For the text-containing cell, return its midpoint in (X, Y) coordinate format. 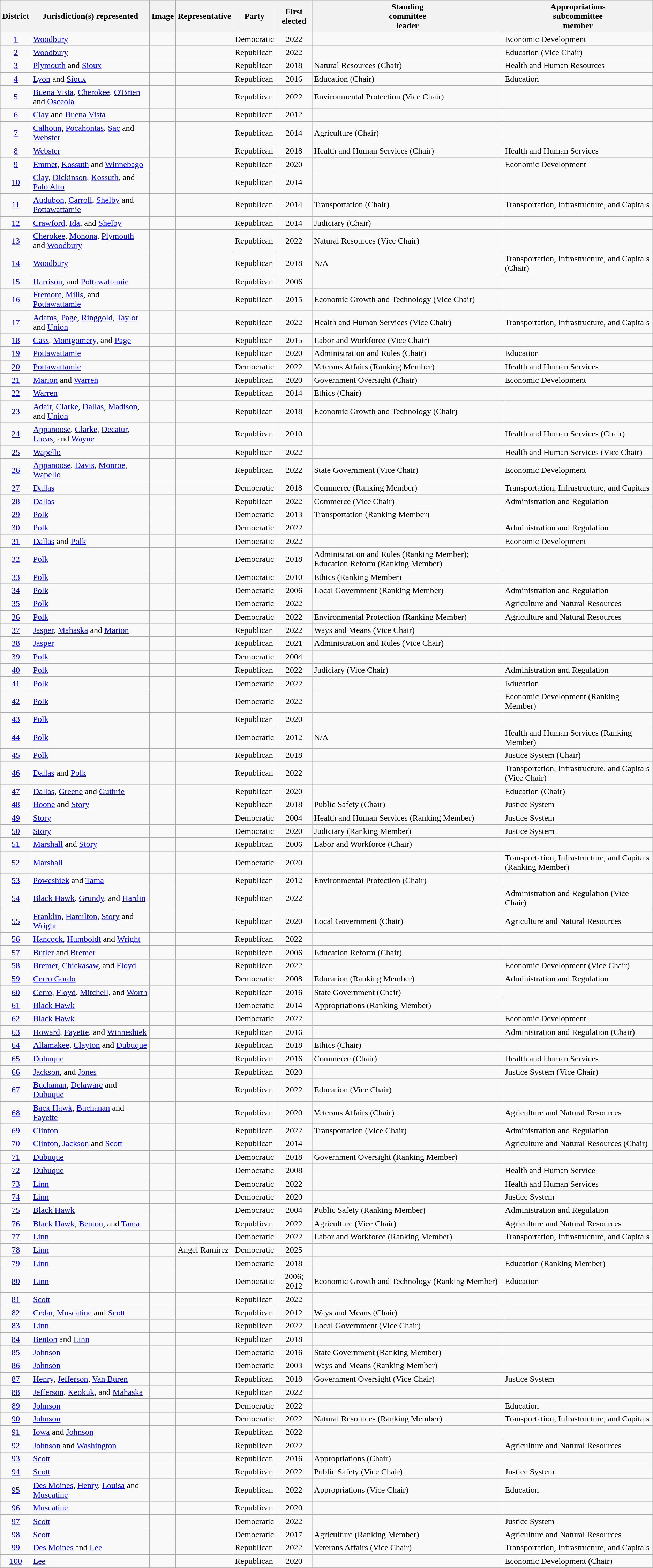
8 (16, 151)
Image (163, 16)
Audubon, Carroll, Shelby and Pottawattamie (90, 204)
State Government (Chair) (407, 992)
Administration and Regulation (Chair) (578, 1032)
Transportation (Ranking Member) (407, 515)
95 (16, 1490)
Standingcommitteeleader (407, 16)
51 (16, 844)
Government Oversight (Chair) (407, 380)
Des Moines, Henry, Louisa and Muscatine (90, 1490)
37 (16, 630)
85 (16, 1352)
Dallas, Greene and Guthrie (90, 791)
70 (16, 1144)
75 (16, 1210)
Black Hawk, Benton, and Tama (90, 1224)
Johnson and Washington (90, 1446)
Commerce (Chair) (407, 1059)
60 (16, 992)
65 (16, 1059)
26 (16, 470)
Cherokee, Monona, Plymouth and Woodbury (90, 241)
Administration and Rules (Chair) (407, 353)
Webster (90, 151)
16 (16, 299)
83 (16, 1326)
89 (16, 1405)
41 (16, 683)
28 (16, 501)
2003 (294, 1366)
Des Moines and Lee (90, 1548)
39 (16, 657)
Health and Human Resources (578, 66)
Ways and Means (Chair) (407, 1313)
Justice System (Vice Chair) (578, 1072)
Franklin, Hamilton, Story and Wright (90, 921)
Appanoose, Davis, Monroe, Wapello (90, 470)
80 (16, 1281)
Administration and Rules (Ranking Member); Education Reform (Ranking Member) (407, 559)
Agriculture and Natural Resources (Chair) (578, 1144)
Adams, Page, Ringgold, Taylor and Union (90, 322)
Poweshiek and Tama (90, 880)
42 (16, 701)
Natural Resources (Chair) (407, 66)
Economic Development (Ranking Member) (578, 701)
Appanoose, Clarke, Decatur, Lucas, and Wayne (90, 434)
7 (16, 133)
43 (16, 719)
Clay, Dickinson, Kossuth, and Palo Alto (90, 182)
Buchanan, Delaware and Dubuque (90, 1090)
Veterans Affairs (Ranking Member) (407, 367)
Health and Human Service (578, 1170)
67 (16, 1090)
State Government (Vice Chair) (407, 470)
Clinton (90, 1130)
13 (16, 241)
Crawford, Ida, and Shelby (90, 223)
Local Government (Ranking Member) (407, 590)
78 (16, 1250)
33 (16, 577)
59 (16, 979)
Judiciary (Ranking Member) (407, 831)
96 (16, 1508)
86 (16, 1366)
Emmet, Kossuth and Winnebago (90, 164)
Ethics (Ranking Member) (407, 577)
38 (16, 643)
Jackson, and Jones (90, 1072)
Wapello (90, 452)
50 (16, 831)
21 (16, 380)
Transportation, Infrastructure, and Capitals (Vice Chair) (578, 773)
93 (16, 1459)
54 (16, 898)
Veterans Affairs (Chair) (407, 1112)
State Government (Ranking Member) (407, 1352)
Jasper (90, 643)
Transportation, Infrastructure, and Capitals (Chair) (578, 264)
Appropriations (Ranking Member) (407, 1006)
58 (16, 965)
Agriculture (Ranking Member) (407, 1535)
27 (16, 488)
48 (16, 805)
Commerce (Ranking Member) (407, 488)
11 (16, 204)
Marshall (90, 863)
55 (16, 921)
44 (16, 737)
2021 (294, 643)
34 (16, 590)
2006; 2012 (294, 1281)
Lee (90, 1561)
32 (16, 559)
Local Government (Chair) (407, 921)
Clinton, Jackson and Scott (90, 1144)
Agriculture (Vice Chair) (407, 1224)
Economic Growth and Technology (Ranking Member) (407, 1281)
92 (16, 1446)
Labor and Workforce (Chair) (407, 844)
Transportation (Chair) (407, 204)
Buena Vista, Cherokee, O'Brien and Osceola (90, 97)
District (16, 16)
57 (16, 952)
47 (16, 791)
Representative (204, 16)
Black Hawk, Grundy, and Hardin (90, 898)
Fremont, Mills, and Pottawattamie (90, 299)
91 (16, 1432)
Jasper, Mahaska and Marion (90, 630)
29 (16, 515)
Economic Growth and Technology (Vice Chair) (407, 299)
Appropriations (Vice Chair) (407, 1490)
Education Reform (Chair) (407, 952)
Warren (90, 393)
Marshall and Story (90, 844)
79 (16, 1263)
10 (16, 182)
Transportation (Vice Chair) (407, 1130)
63 (16, 1032)
18 (16, 340)
76 (16, 1224)
61 (16, 1006)
46 (16, 773)
56 (16, 939)
36 (16, 617)
88 (16, 1392)
Adair, Clarke, Dallas, Madison, and Union (90, 411)
17 (16, 322)
74 (16, 1197)
Judiciary (Vice Chair) (407, 670)
77 (16, 1237)
90 (16, 1419)
87 (16, 1379)
Party (255, 16)
19 (16, 353)
Plymouth and Sioux (90, 66)
Lyon and Sioux (90, 79)
Public Safety (Chair) (407, 805)
Natural Resources (Ranking Member) (407, 1419)
Environmental Protection (Ranking Member) (407, 617)
20 (16, 367)
Appropriations (Chair) (407, 1459)
35 (16, 604)
81 (16, 1299)
Commerce (Vice Chair) (407, 501)
Iowa and Johnson (90, 1432)
9 (16, 164)
Firstelected (294, 16)
52 (16, 863)
Judiciary (Chair) (407, 223)
4 (16, 79)
Howard, Fayette, and Winneshiek (90, 1032)
Cerro Gordo (90, 979)
Environmental Protection (Chair) (407, 880)
84 (16, 1339)
23 (16, 411)
Boone and Story (90, 805)
Bremer, Chickasaw, and Floyd (90, 965)
Economic Development (Chair) (578, 1561)
Transportation, Infrastructure, and Capitals (Ranking Member) (578, 863)
Jurisdiction(s) represented (90, 16)
94 (16, 1472)
14 (16, 264)
Cedar, Muscatine and Scott (90, 1313)
Economic Growth and Technology (Chair) (407, 411)
Economic Development (Vice Chair) (578, 965)
68 (16, 1112)
Appropriationssubcommitteemember (578, 16)
Ways and Means (Ranking Member) (407, 1366)
49 (16, 818)
Cerro, Floyd, Mitchell, and Worth (90, 992)
45 (16, 755)
15 (16, 282)
Public Safety (Ranking Member) (407, 1210)
Benton and Linn (90, 1339)
100 (16, 1561)
Natural Resources (Vice Chair) (407, 241)
98 (16, 1535)
Labor and Workforce (Vice Chair) (407, 340)
40 (16, 670)
Veterans Affairs (Vice Chair) (407, 1548)
62 (16, 1019)
31 (16, 541)
66 (16, 1072)
1 (16, 39)
Environmental Protection (Vice Chair) (407, 97)
53 (16, 880)
72 (16, 1170)
Labor and Workforce (Ranking Member) (407, 1237)
25 (16, 452)
Muscatine (90, 1508)
Angel Ramirez (204, 1250)
73 (16, 1184)
30 (16, 528)
12 (16, 223)
24 (16, 434)
Marion and Warren (90, 380)
Harrison, and Pottawattamie (90, 282)
2017 (294, 1535)
5 (16, 97)
Agriculture (Chair) (407, 133)
Justice System (Chair) (578, 755)
Administration and Regulation (Vice Chair) (578, 898)
Calhoun, Pocahontas, Sac and Webster (90, 133)
71 (16, 1157)
69 (16, 1130)
Cass, Montgomery, and Page (90, 340)
Hancock, Humboldt and Wright (90, 939)
Administration and Rules (Vice Chair) (407, 643)
82 (16, 1313)
Butler and Bremer (90, 952)
99 (16, 1548)
97 (16, 1521)
2 (16, 52)
64 (16, 1045)
6 (16, 115)
3 (16, 66)
Ways and Means (Vice Chair) (407, 630)
Jefferson, Keokuk, and Mahaska (90, 1392)
Back Hawk, Buchanan and Fayette (90, 1112)
Public Safety (Vice Chair) (407, 1472)
2013 (294, 515)
22 (16, 393)
2025 (294, 1250)
Government Oversight (Ranking Member) (407, 1157)
Clay and Buena Vista (90, 115)
Government Oversight (Vice Chair) (407, 1379)
Allamakee, Clayton and Dubuque (90, 1045)
Henry, Jefferson, Van Buren (90, 1379)
Local Government (Vice Chair) (407, 1326)
